Locate the cell with the specified text and output its (X, Y) center coordinate. 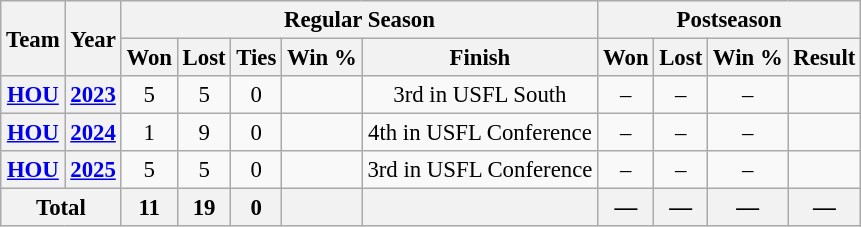
4th in USFL Conference (480, 133)
11 (149, 208)
19 (204, 208)
Finish (480, 58)
3rd in USFL Conference (480, 170)
2024 (93, 133)
Postseason (730, 20)
Year (93, 38)
Result (824, 58)
2025 (93, 170)
9 (204, 133)
Team (33, 38)
2023 (93, 95)
Total (61, 208)
Regular Season (360, 20)
Ties (256, 58)
1 (149, 133)
3rd in USFL South (480, 95)
